Scan for the cell matching the given text and deliver its (x, y) coordinate at center. 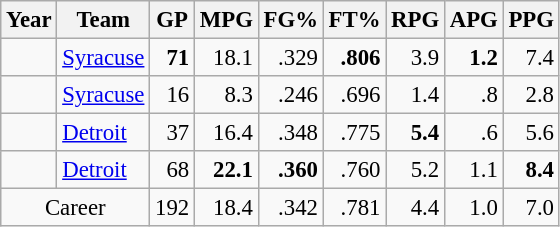
5.4 (416, 133)
.781 (354, 208)
3.9 (416, 58)
FT% (354, 20)
PPG (531, 20)
8.3 (226, 95)
22.1 (226, 170)
1.4 (416, 95)
18.4 (226, 208)
.696 (354, 95)
16 (172, 95)
7.0 (531, 208)
1.2 (474, 58)
37 (172, 133)
192 (172, 208)
16.4 (226, 133)
APG (474, 20)
.342 (290, 208)
FG% (290, 20)
.246 (290, 95)
.348 (290, 133)
Year (29, 20)
.775 (354, 133)
RPG (416, 20)
.806 (354, 58)
8.4 (531, 170)
7.4 (531, 58)
Career (76, 208)
.329 (290, 58)
.6 (474, 133)
1.0 (474, 208)
.760 (354, 170)
GP (172, 20)
5.2 (416, 170)
68 (172, 170)
MPG (226, 20)
.360 (290, 170)
.8 (474, 95)
71 (172, 58)
2.8 (531, 95)
Team (104, 20)
1.1 (474, 170)
4.4 (416, 208)
5.6 (531, 133)
18.1 (226, 58)
